Return the (x, y) coordinate for the center point of the cell that contains the specified text.  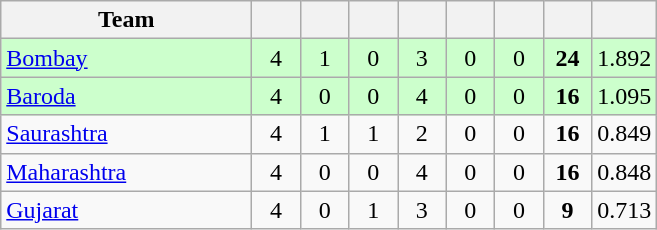
Gujarat (126, 210)
Baroda (126, 96)
0.849 (624, 134)
Maharashtra (126, 172)
Saurashtra (126, 134)
9 (568, 210)
Bombay (126, 58)
1.892 (624, 58)
Team (126, 20)
24 (568, 58)
0.713 (624, 210)
2 (422, 134)
0.848 (624, 172)
1.095 (624, 96)
